Provide the (x, y) coordinate of the cell's center where the given text is located.  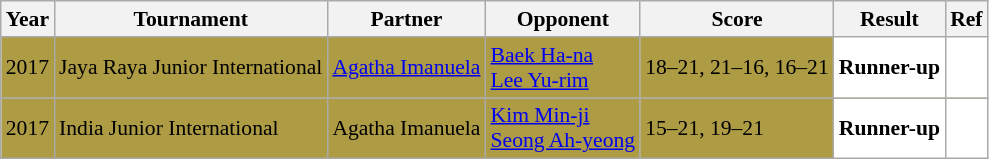
India Junior International (190, 128)
Jaya Raya Junior International (190, 68)
Tournament (190, 19)
Score (737, 19)
18–21, 21–16, 16–21 (737, 68)
Opponent (564, 19)
Ref (966, 19)
15–21, 19–21 (737, 128)
Baek Ha-na Lee Yu-rim (564, 68)
Partner (406, 19)
Result (890, 19)
Year (28, 19)
Kim Min-ji Seong Ah-yeong (564, 128)
